Return (X, Y) of the center of cell containing provided text 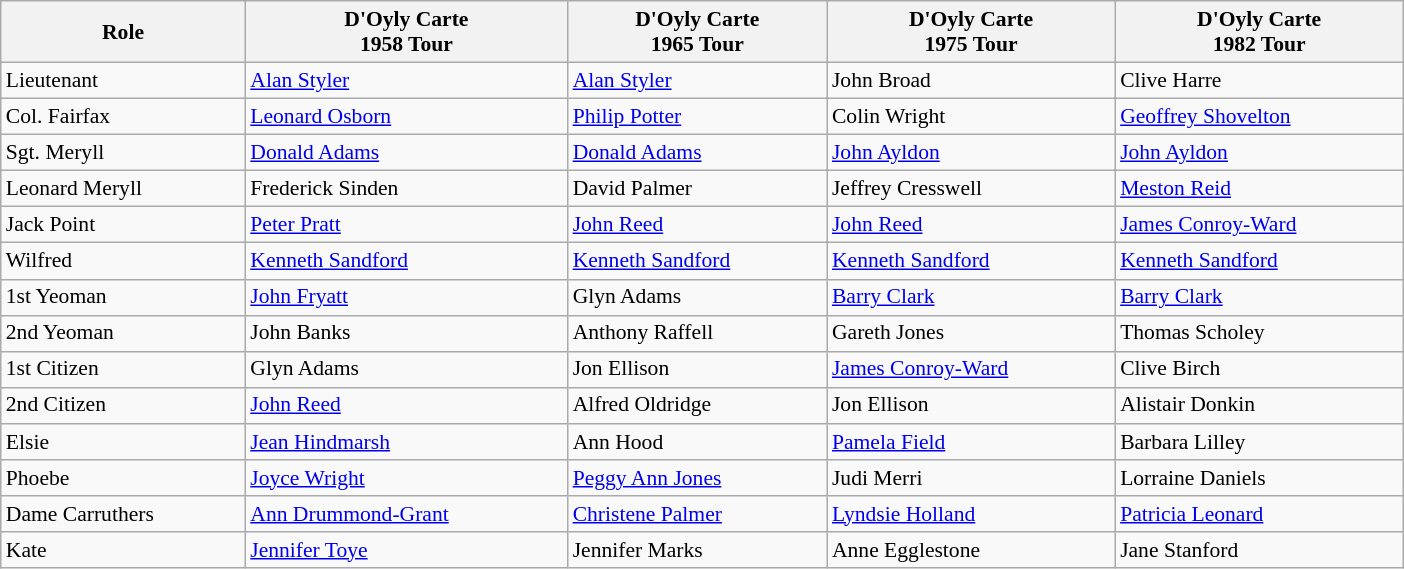
Col. Fairfax (123, 117)
Peter Pratt (406, 225)
Kate (123, 550)
Lieutenant (123, 81)
D'Oyly Carte1975 Tour (971, 32)
Christene Palmer (698, 514)
Judi Merri (971, 478)
Clive Harre (1259, 81)
Anthony Raffell (698, 333)
Jean Hindmarsh (406, 442)
Peggy Ann Jones (698, 478)
Jane Stanford (1259, 550)
Lyndsie Holland (971, 514)
Alistair Donkin (1259, 406)
David Palmer (698, 189)
Elsie (123, 442)
Alfred Oldridge (698, 406)
Thomas Scholey (1259, 333)
Patricia Leonard (1259, 514)
D'Oyly Carte1965 Tour (698, 32)
Leonard Meryll (123, 189)
Clive Birch (1259, 369)
D'Oyly Carte1958 Tour (406, 32)
John Banks (406, 333)
Phoebe (123, 478)
Ann Drummond-Grant (406, 514)
Philip Potter (698, 117)
Jennifer Toye (406, 550)
Jeffrey Cresswell (971, 189)
Joyce Wright (406, 478)
Leonard Osborn (406, 117)
Sgt. Meryll (123, 153)
Geoffrey Shovelton (1259, 117)
John Broad (971, 81)
Gareth Jones (971, 333)
Dame Carruthers (123, 514)
2nd Citizen (123, 406)
Lorraine Daniels (1259, 478)
Frederick Sinden (406, 189)
Ann Hood (698, 442)
Pamela Field (971, 442)
Colin Wright (971, 117)
Barbara Lilley (1259, 442)
John Fryatt (406, 297)
Jack Point (123, 225)
2nd Yeoman (123, 333)
1st Yeoman (123, 297)
Meston Reid (1259, 189)
Jennifer Marks (698, 550)
D'Oyly Carte1982 Tour (1259, 32)
1st Citizen (123, 369)
Anne Egglestone (971, 550)
Wilfred (123, 261)
Role (123, 32)
